Locate the cell with the specified text and output its [x, y] center coordinate. 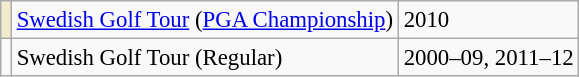
2000–09, 2011–12 [488, 58]
2010 [488, 20]
Swedish Golf Tour (PGA Championship) [204, 20]
Swedish Golf Tour (Regular) [204, 58]
